Identify which cell holds the provided text, then report its [x, y] central coordinate. 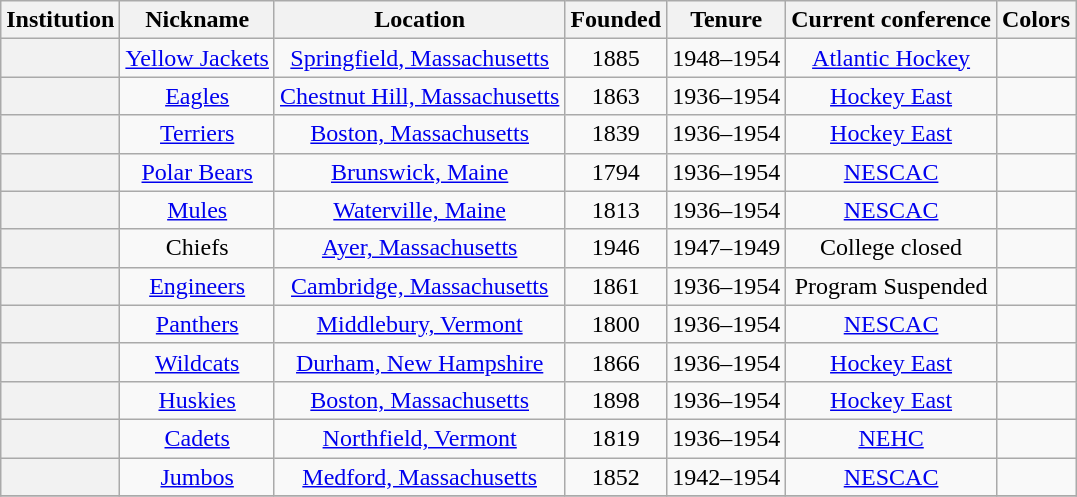
Program Suspended [892, 286]
Springfield, Massachusetts [419, 58]
Middlebury, Vermont [419, 324]
1946 [616, 248]
Mules [198, 210]
Northfield, Vermont [419, 438]
Ayer, Massachusetts [419, 248]
College closed [892, 248]
1898 [616, 400]
Colors [1036, 20]
1819 [616, 438]
Eagles [198, 96]
Yellow Jackets [198, 58]
1866 [616, 362]
Atlantic Hockey [892, 58]
Engineers [198, 286]
1942–1954 [726, 477]
Chestnut Hill, Massachusetts [419, 96]
Cambridge, Massachusetts [419, 286]
Chiefs [198, 248]
Cadets [198, 438]
Tenure [726, 20]
Waterville, Maine [419, 210]
1852 [616, 477]
Institution [60, 20]
Current conference [892, 20]
Medford, Massachusetts [419, 477]
Founded [616, 20]
Nickname [198, 20]
Huskies [198, 400]
Polar Bears [198, 172]
1863 [616, 96]
Brunswick, Maine [419, 172]
Panthers [198, 324]
Durham, New Hampshire [419, 362]
Location [419, 20]
NEHC [892, 438]
1947–1949 [726, 248]
Wildcats [198, 362]
1794 [616, 172]
1813 [616, 210]
1861 [616, 286]
1839 [616, 134]
1800 [616, 324]
Jumbos [198, 477]
Terriers [198, 134]
1885 [616, 58]
1948–1954 [726, 58]
